Provide the [X, Y] coordinate of the cell's center where the given text is located.  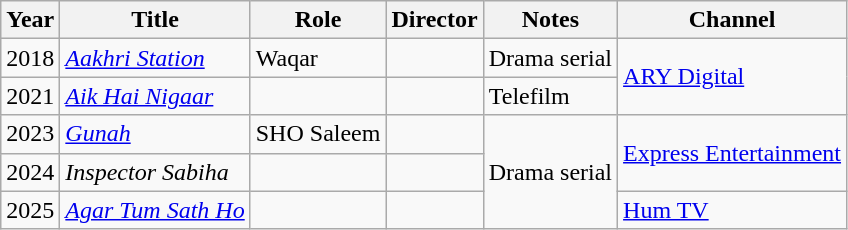
Aakhri Station [155, 58]
Inspector Sabiha [155, 172]
2018 [30, 58]
2023 [30, 134]
Telefilm [550, 96]
2021 [30, 96]
2025 [30, 210]
Director [434, 20]
Waqar [318, 58]
Express Entertainment [732, 153]
Hum TV [732, 210]
Channel [732, 20]
2024 [30, 172]
Agar Tum Sath Ho [155, 210]
Gunah [155, 134]
Aik Hai Nigaar [155, 96]
Role [318, 20]
Title [155, 20]
Notes [550, 20]
SHO Saleem [318, 134]
ARY Digital [732, 77]
Year [30, 20]
